Provide the [X, Y] coordinate of the cell's center where the given text is located.  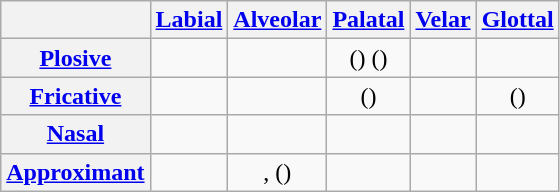
Approximant [76, 172]
Labial [189, 20]
Nasal [76, 134]
Palatal [368, 20]
, () [278, 172]
Glottal [518, 20]
Velar [443, 20]
Plosive [76, 58]
() () [368, 58]
Alveolar [278, 20]
Fricative [76, 96]
